Return (x, y) of the center of cell containing provided text 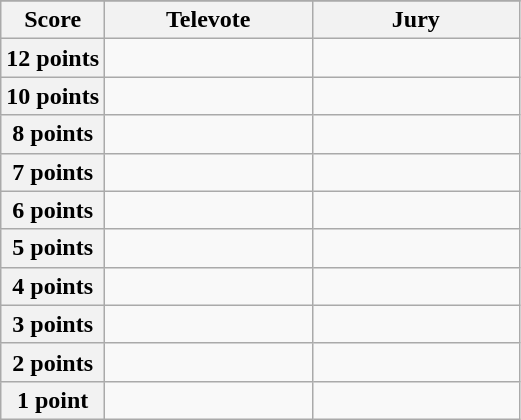
3 points (53, 324)
10 points (53, 96)
1 point (53, 400)
4 points (53, 286)
Score (53, 20)
5 points (53, 248)
Televote (209, 20)
8 points (53, 134)
2 points (53, 362)
7 points (53, 172)
6 points (53, 210)
12 points (53, 58)
Jury (416, 20)
